Extract the (X, Y) coordinate from the center of the cell holding the provided text.  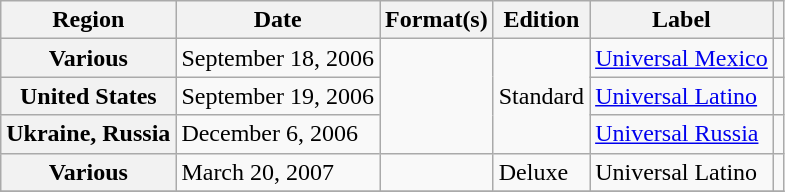
March 20, 2007 (278, 172)
Universal Mexico (682, 58)
Label (682, 20)
September 18, 2006 (278, 58)
United States (88, 96)
Date (278, 20)
Universal Russia (682, 134)
Standard (541, 96)
Edition (541, 20)
Ukraine, Russia (88, 134)
September 19, 2006 (278, 96)
Deluxe (541, 172)
Region (88, 20)
Format(s) (437, 20)
December 6, 2006 (278, 134)
